Detect which cell encompasses the target text, then output its [x, y] center coordinate. 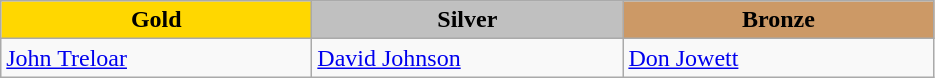
David Johnson [468, 58]
Gold [156, 20]
Bronze [778, 20]
Silver [468, 20]
John Treloar [156, 58]
Don Jowett [778, 58]
